Return the (X, Y) coordinate for the center point of the cell that contains the specified text.  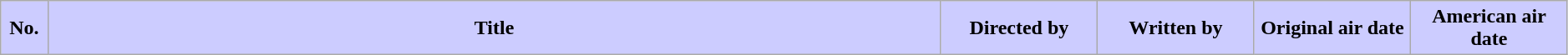
Title (495, 28)
Original air date (1332, 28)
No. (24, 28)
Written by (1176, 28)
Directed by (1019, 28)
American air date (1489, 28)
